Scan for the cell matching the given text and deliver its (x, y) coordinate at center. 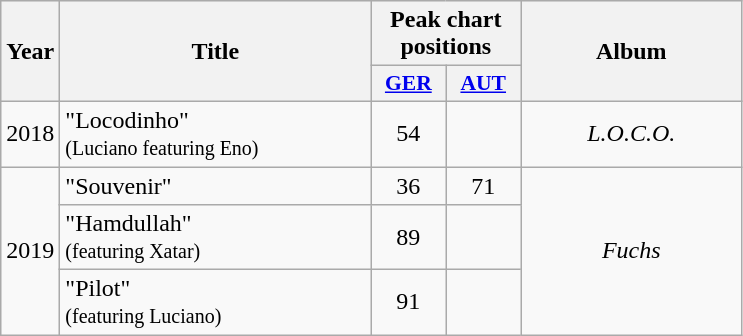
71 (484, 185)
Title (216, 52)
"Souvenir" (216, 185)
2018 (30, 134)
L.O.C.O. (632, 134)
36 (408, 185)
Fuchs (632, 250)
Peak chart positions (446, 34)
54 (408, 134)
Year (30, 52)
89 (408, 238)
GER (408, 84)
"Pilot" (featuring Luciano) (216, 302)
"Locodinho" (Luciano featuring Eno) (216, 134)
91 (408, 302)
2019 (30, 250)
Album (632, 52)
AUT (484, 84)
"Hamdullah" (featuring Xatar) (216, 238)
